Pinpoint the cell where the given text exists, returning its [x, y] midpoint coordinate. 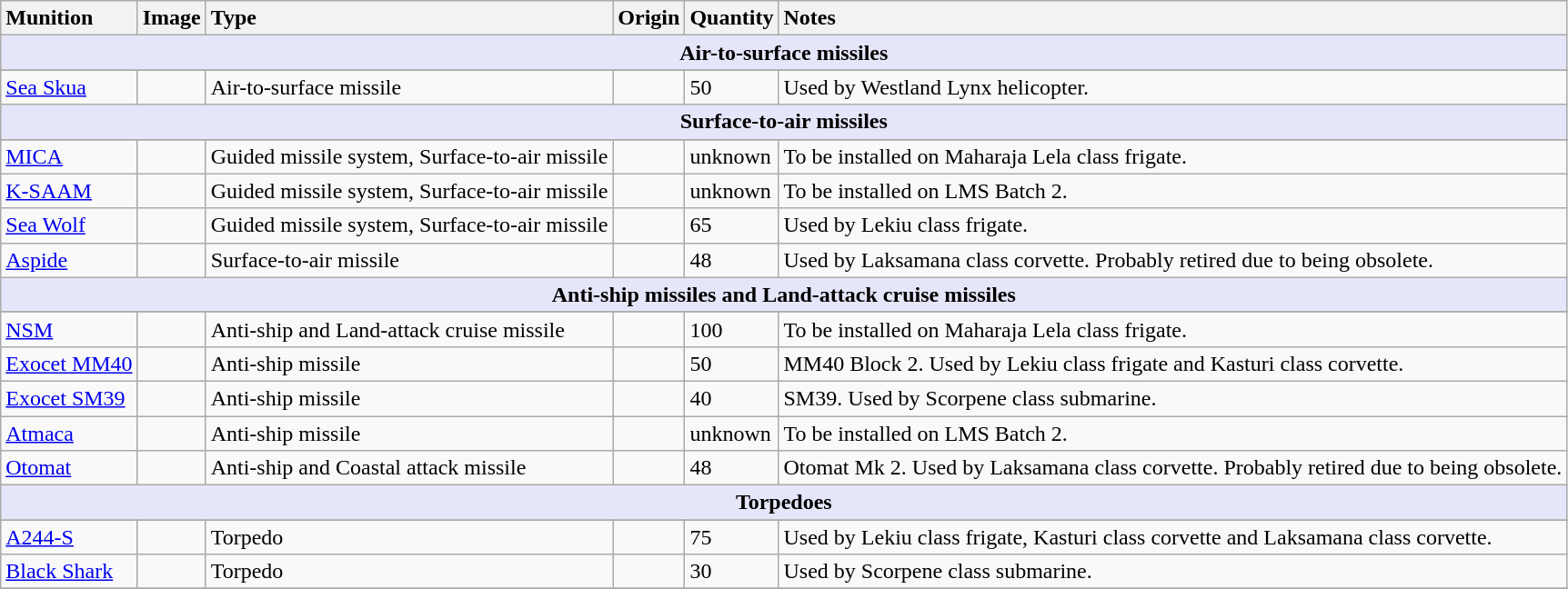
100 [731, 329]
Exocet SM39 [69, 398]
Otomat Mk 2. Used by Laksamana class corvette. Probably retired due to being obsolete. [1173, 468]
Quantity [731, 18]
Notes [1173, 18]
Used by Westland Lynx helicopter. [1173, 87]
Air-to-surface missiles [784, 53]
A244-S [69, 537]
Used by Lekiu class frigate, Kasturi class corvette and Laksamana class corvette. [1173, 537]
Surface-to-air missile [409, 260]
Anti-ship and Coastal attack missile [409, 468]
Otomat [69, 468]
Used by Scorpene class submarine. [1173, 572]
Origin [649, 18]
75 [731, 537]
Surface-to-air missiles [784, 122]
Exocet MM40 [69, 364]
SM39. Used by Scorpene class submarine. [1173, 398]
Image [171, 18]
Sea Wolf [69, 225]
Used by Laksamana class corvette. Probably retired due to being obsolete. [1173, 260]
NSM [69, 329]
MM40 Block 2. Used by Lekiu class frigate and Kasturi class corvette. [1173, 364]
Anti-ship missiles and Land-attack cruise missiles [784, 294]
Sea Skua [69, 87]
65 [731, 225]
40 [731, 398]
MICA [69, 156]
30 [731, 572]
Anti-ship and Land-attack cruise missile [409, 329]
K-SAAM [69, 191]
Type [409, 18]
Air-to-surface missile [409, 87]
Aspide [69, 260]
Black Shark [69, 572]
Used by Lekiu class frigate. [1173, 225]
Torpedoes [784, 503]
Munition [69, 18]
Atmaca [69, 434]
